For the text-containing cell, return its midpoint in [X, Y] coordinate format. 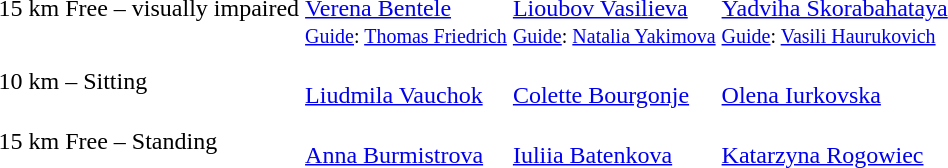
Liudmila Vauchok [406, 82]
Colette Bourgonje [614, 82]
